Extract the [X, Y] coordinate from the center of the cell holding the provided text.  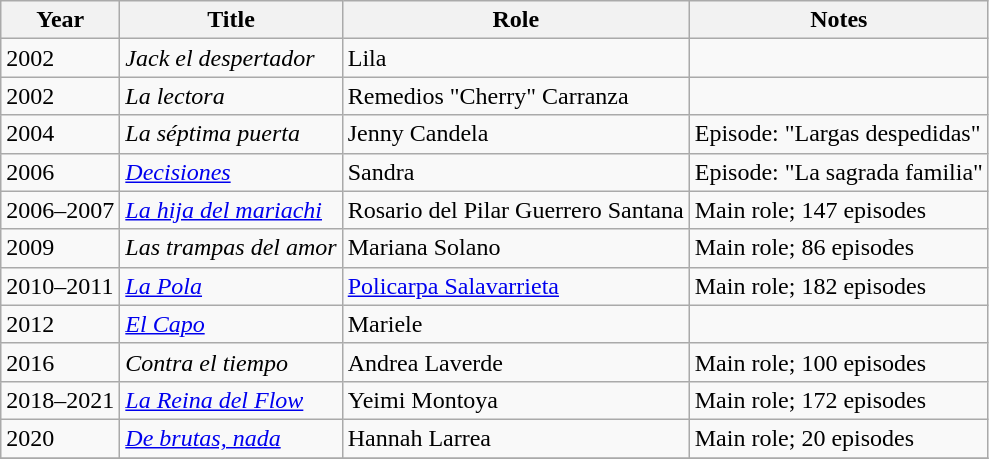
Remedios "Cherry" Carranza [516, 96]
Decisiones [231, 172]
Hannah Larrea [516, 438]
Lila [516, 58]
Mariele [516, 324]
Main role; 182 episodes [838, 286]
Notes [838, 20]
2009 [60, 248]
Policarpa Salavarrieta [516, 286]
Jack el despertador [231, 58]
2020 [60, 438]
La séptima puerta [231, 134]
Las trampas del amor [231, 248]
Sandra [516, 172]
Main role; 20 episodes [838, 438]
Main role; 172 episodes [838, 400]
Andrea Laverde [516, 362]
Episode: "Largas despedidas" [838, 134]
Main role; 100 episodes [838, 362]
2006 [60, 172]
La Pola [231, 286]
Jenny Candela [516, 134]
2004 [60, 134]
2006–2007 [60, 210]
2016 [60, 362]
La Reina del Flow [231, 400]
El Capo [231, 324]
2010–2011 [60, 286]
Year [60, 20]
Mariana Solano [516, 248]
La hija del mariachi [231, 210]
Rosario del Pilar Guerrero Santana [516, 210]
La lectora [231, 96]
Episode: "La sagrada familia" [838, 172]
2012 [60, 324]
Yeimi Montoya [516, 400]
Title [231, 20]
De brutas, nada [231, 438]
Contra el tiempo [231, 362]
Main role; 86 episodes [838, 248]
Role [516, 20]
Main role; 147 episodes [838, 210]
2018–2021 [60, 400]
